Search for the cell housing the specified text and yield its (X, Y) center coordinate. 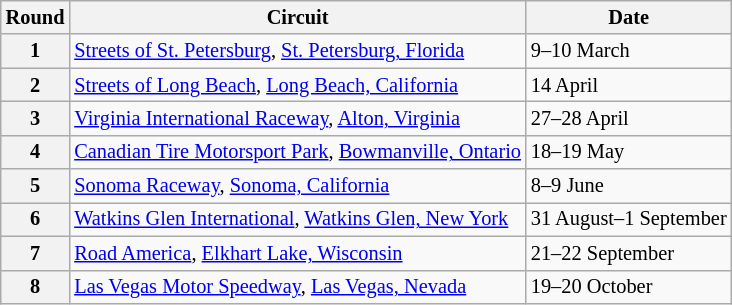
Streets of Long Beach, Long Beach, California (298, 85)
18–19 May (629, 152)
8–9 June (629, 186)
19–20 October (629, 287)
Road America, Elkhart Lake, Wisconsin (298, 253)
21–22 September (629, 253)
14 April (629, 85)
1 (36, 51)
8 (36, 287)
Round (36, 17)
Canadian Tire Motorsport Park, Bowmanville, Ontario (298, 152)
5 (36, 186)
7 (36, 253)
6 (36, 219)
31 August–1 September (629, 219)
Watkins Glen International, Watkins Glen, New York (298, 219)
Date (629, 17)
2 (36, 85)
4 (36, 152)
Streets of St. Petersburg, St. Petersburg, Florida (298, 51)
9–10 March (629, 51)
Virginia International Raceway, Alton, Virginia (298, 118)
Las Vegas Motor Speedway, Las Vegas, Nevada (298, 287)
Sonoma Raceway, Sonoma, California (298, 186)
Circuit (298, 17)
27–28 April (629, 118)
3 (36, 118)
